Scan for the cell matching the given text and deliver its (X, Y) coordinate at center. 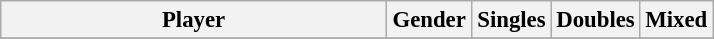
Player (194, 20)
Mixed (676, 20)
Doubles (596, 20)
Gender (429, 20)
Singles (512, 20)
